Identify which cell holds the provided text, then report its (x, y) central coordinate. 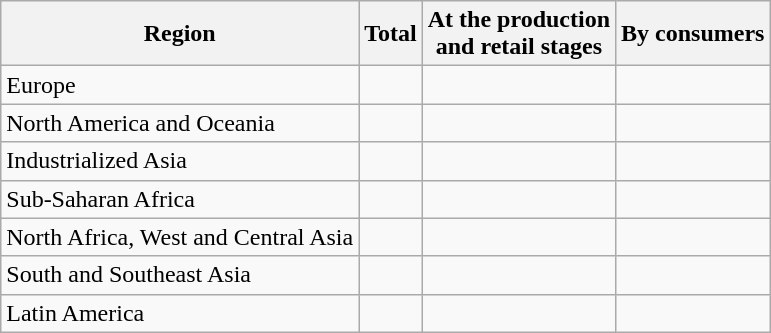
By consumers (693, 34)
At the production and retail stages (518, 34)
Region (180, 34)
Total (391, 34)
Industrialized Asia (180, 161)
South and Southeast Asia (180, 275)
Sub-Saharan Africa (180, 199)
North America and Oceania (180, 123)
Europe (180, 85)
Latin America (180, 313)
North Africa, West and Central Asia (180, 237)
